Detect which cell encompasses the target text, then output its (x, y) center coordinate. 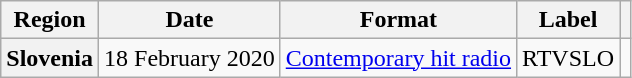
18 February 2020 (190, 58)
Format (398, 20)
RTVSLO (568, 58)
Slovenia (50, 58)
Region (50, 20)
Label (568, 20)
Contemporary hit radio (398, 58)
Date (190, 20)
